Output the [X, Y] coordinate of the center of the cell containing the given text.  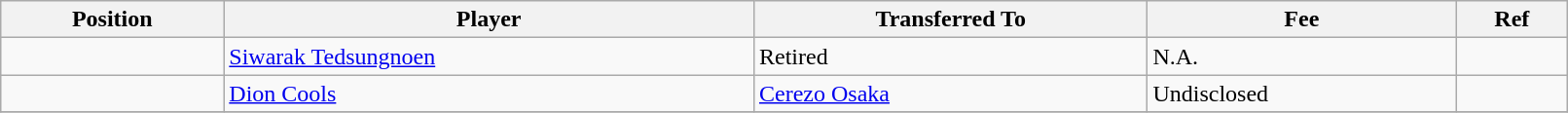
Siwarak Tedsungnoen [489, 56]
Dion Cools [489, 94]
Transferred To [950, 19]
Position [113, 19]
Fee [1302, 19]
Cerezo Osaka [950, 94]
N.A. [1302, 56]
Undisclosed [1302, 94]
Player [489, 19]
Ref [1513, 19]
Retired [950, 56]
